Scan for the cell matching the given text and deliver its [x, y] coordinate at center. 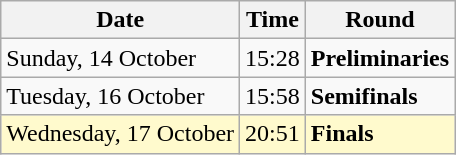
Tuesday, 16 October [120, 96]
Round [380, 20]
Semifinals [380, 96]
20:51 [273, 134]
15:28 [273, 58]
Wednesday, 17 October [120, 134]
Finals [380, 134]
15:58 [273, 96]
Time [273, 20]
Date [120, 20]
Sunday, 14 October [120, 58]
Preliminaries [380, 58]
